Capture the cell that displays the provided text and extract its (x, y) central coordinate. 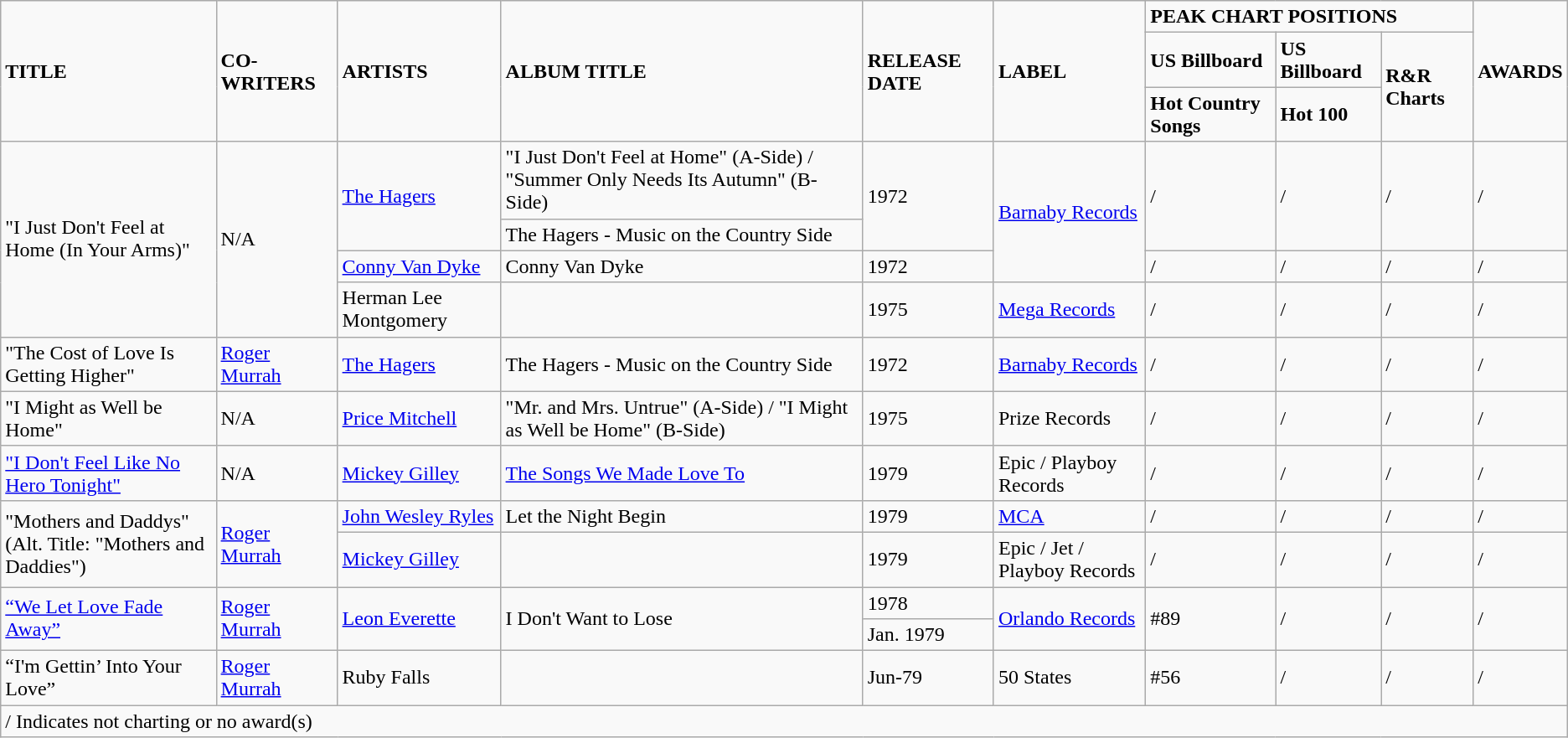
The Songs We Made Love To (682, 472)
“We Let Love Fade Away” (109, 618)
"I Might as Well be Home" (109, 419)
ARTISTS (419, 71)
#56 (1211, 679)
Jan. 1979 (928, 635)
LABEL (1069, 71)
"I Don't Feel Like No Hero Tonight" (109, 472)
"Mothers and Daddys"(Alt. Title: "Mothers and Daddies") (109, 543)
/ Indicates not charting or no award(s) (784, 721)
“I'm Gettin’ Into Your Love” (109, 679)
Ruby Falls (419, 679)
Orlando Records (1069, 618)
Epic / Jet / Playboy Records (1069, 560)
Herman Lee Montgomery (419, 310)
"I Just Don't Feel at Home" (A-Side) / "Summer Only Needs Its Autumn" (B-Side) (682, 180)
CO-WRITERS (276, 71)
Prize Records (1069, 419)
Hot Country Songs (1211, 114)
RELEASE DATE (928, 71)
I Don't Want to Lose (682, 618)
Leon Everette (419, 618)
Let the Night Begin (682, 516)
R&R Charts (1427, 87)
"The Cost of Love Is Getting Higher" (109, 364)
Mega Records (1069, 310)
"Mr. and Mrs. Untrue" (A-Side) / "I Might as Well be Home" (B-Side) (682, 419)
#89 (1211, 618)
Jun-79 (928, 679)
Price Mitchell (419, 419)
TITLE (109, 71)
Hot 100 (1328, 114)
MCA (1069, 516)
AWARDS (1521, 71)
"I Just Don't Feel at Home (In Your Arms)" (109, 240)
ALBUM TITLE (682, 71)
Epic / Playboy Records (1069, 472)
1978 (928, 602)
PEAK CHART POSITIONS (1310, 17)
50 States (1069, 679)
John Wesley Ryles (419, 516)
